Capture the cell that displays the provided text and extract its [X, Y] central coordinate. 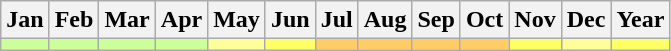
Aug [385, 20]
Jun [290, 20]
Oct [484, 20]
Dec [586, 20]
Mar [127, 20]
Year [640, 20]
Feb [74, 20]
Nov [535, 20]
Apr [181, 20]
Sep [436, 20]
Jan [25, 20]
May [237, 20]
Jul [336, 20]
